Pinpoint the cell where the given text exists, returning its [x, y] midpoint coordinate. 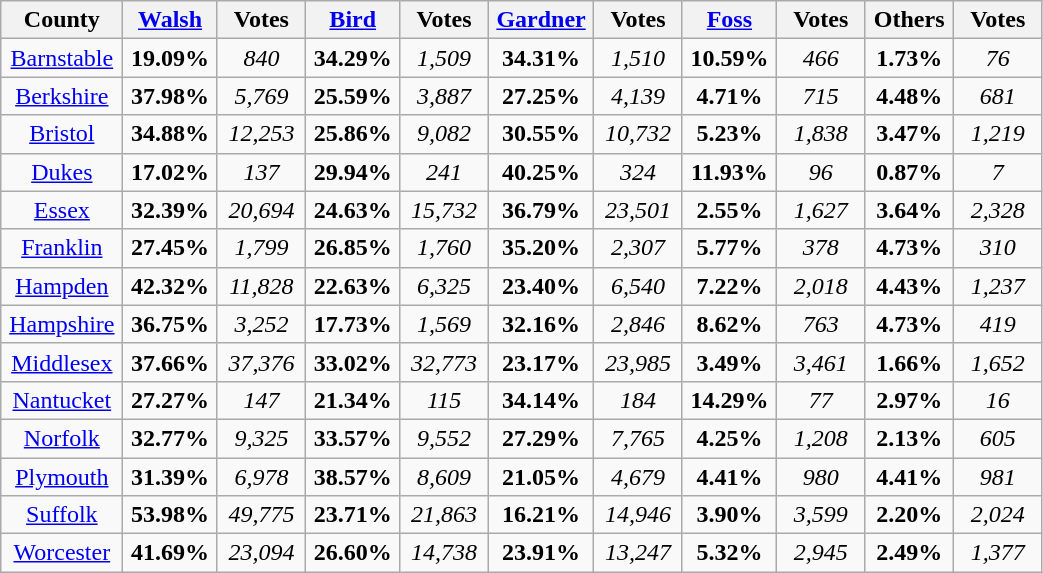
12,253 [261, 134]
17.73% [353, 324]
34.31% [541, 58]
840 [261, 58]
2,018 [820, 286]
1,838 [820, 134]
33.02% [353, 362]
38.57% [353, 477]
1,627 [820, 210]
8,609 [444, 477]
9,082 [444, 134]
31.39% [170, 477]
23.17% [541, 362]
23.40% [541, 286]
26.85% [353, 248]
27.45% [170, 248]
1,569 [444, 324]
378 [820, 248]
53.98% [170, 515]
Suffolk [62, 515]
13,247 [638, 553]
Essex [62, 210]
6,325 [444, 286]
241 [444, 172]
22.63% [353, 286]
34.29% [353, 58]
3,461 [820, 362]
35.20% [541, 248]
310 [998, 248]
Gardner [541, 20]
11,828 [261, 286]
Bird [353, 20]
20,694 [261, 210]
7.22% [729, 286]
26.60% [353, 553]
16 [998, 400]
1,799 [261, 248]
2.13% [909, 438]
2,846 [638, 324]
14.29% [729, 400]
6,540 [638, 286]
27.29% [541, 438]
14,738 [444, 553]
34.14% [541, 400]
2.49% [909, 553]
36.79% [541, 210]
9,552 [444, 438]
1,219 [998, 134]
County [62, 20]
Norfolk [62, 438]
981 [998, 477]
Hampshire [62, 324]
32.77% [170, 438]
21.34% [353, 400]
23.91% [541, 553]
37.98% [170, 96]
42.32% [170, 286]
184 [638, 400]
96 [820, 172]
1,510 [638, 58]
32.39% [170, 210]
8.62% [729, 324]
3.49% [729, 362]
137 [261, 172]
3.47% [909, 134]
77 [820, 400]
419 [998, 324]
40.25% [541, 172]
5,769 [261, 96]
23.71% [353, 515]
Worcester [62, 553]
10.59% [729, 58]
Middlesex [62, 362]
605 [998, 438]
3,252 [261, 324]
466 [820, 58]
115 [444, 400]
6,978 [261, 477]
2,024 [998, 515]
1,509 [444, 58]
681 [998, 96]
16.21% [541, 515]
2.55% [729, 210]
763 [820, 324]
11.93% [729, 172]
23,501 [638, 210]
2,945 [820, 553]
Hampden [62, 286]
Dukes [62, 172]
4.71% [729, 96]
3.90% [729, 515]
Others [909, 20]
37,376 [261, 362]
36.75% [170, 324]
715 [820, 96]
5.32% [729, 553]
980 [820, 477]
76 [998, 58]
1.73% [909, 58]
21.05% [541, 477]
32.16% [541, 324]
34.88% [170, 134]
21,863 [444, 515]
10,732 [638, 134]
19.09% [170, 58]
30.55% [541, 134]
1,237 [998, 286]
Nantucket [62, 400]
4.43% [909, 286]
33.57% [353, 438]
Bristol [62, 134]
23,985 [638, 362]
25.86% [353, 134]
2.97% [909, 400]
32,773 [444, 362]
Plymouth [62, 477]
1,208 [820, 438]
15,732 [444, 210]
3,887 [444, 96]
1,377 [998, 553]
7,765 [638, 438]
37.66% [170, 362]
2,307 [638, 248]
5.23% [729, 134]
29.94% [353, 172]
3.64% [909, 210]
324 [638, 172]
5.77% [729, 248]
Walsh [170, 20]
4,139 [638, 96]
27.25% [541, 96]
1.66% [909, 362]
23,094 [261, 553]
3,599 [820, 515]
Franklin [62, 248]
2.20% [909, 515]
2,328 [998, 210]
24.63% [353, 210]
0.87% [909, 172]
41.69% [170, 553]
1,760 [444, 248]
17.02% [170, 172]
49,775 [261, 515]
25.59% [353, 96]
1,652 [998, 362]
4,679 [638, 477]
4.48% [909, 96]
27.27% [170, 400]
Berkshire [62, 96]
9,325 [261, 438]
14,946 [638, 515]
Barnstable [62, 58]
147 [261, 400]
Foss [729, 20]
4.25% [729, 438]
7 [998, 172]
